Find where the given text appears and provide that cell's center as [x, y] coordinate. 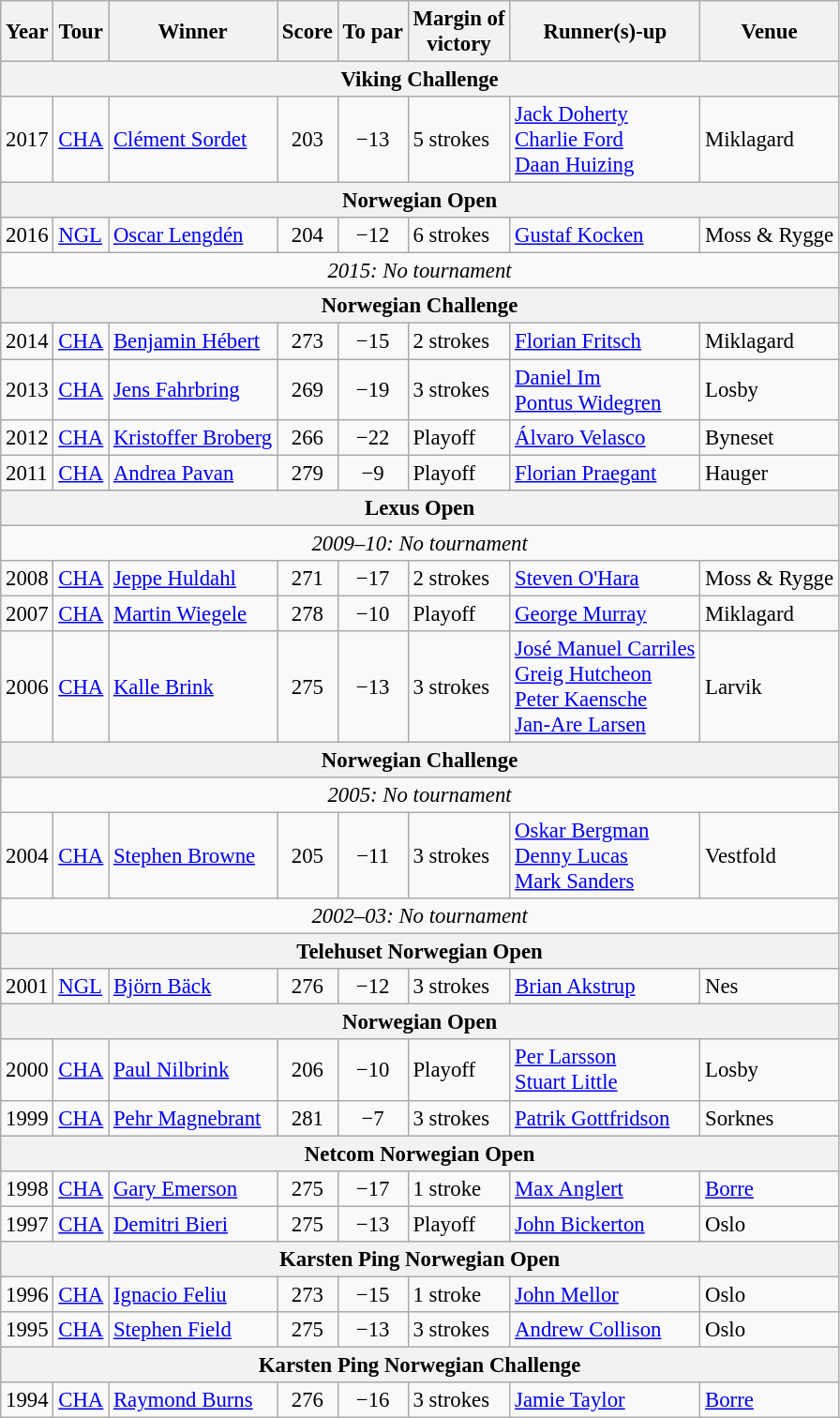
1997 [27, 1224]
Karsten Ping Norwegian Challenge [420, 1365]
1999 [27, 1118]
Karsten Ping Norwegian Open [420, 1260]
Jens Fahrbring [193, 390]
Gustaf Kocken [606, 235]
1996 [27, 1294]
279 [307, 473]
Florian Fritsch [606, 341]
Winner [193, 32]
Jeppe Huldahl [193, 579]
Sorknes [770, 1118]
1995 [27, 1330]
206 [307, 1071]
Byneset [770, 437]
203 [307, 140]
Clément Sordet [193, 140]
Nes [770, 987]
−22 [373, 437]
2001 [27, 987]
Álvaro Velasco [606, 437]
266 [307, 437]
2012 [27, 437]
2013 [27, 390]
2000 [27, 1071]
Venue [770, 32]
269 [307, 390]
Brian Akstrup [606, 987]
2002–03: No tournament [420, 916]
204 [307, 235]
Björn Bäck [193, 987]
Demitri Bieri [193, 1224]
2014 [27, 341]
Martin Wiegele [193, 613]
Pehr Magnebrant [193, 1118]
Kalle Brink [193, 686]
Larvik [770, 686]
2005: No tournament [420, 795]
2015: No tournament [420, 271]
Oskar Bergman Denny Lucas Mark Sanders [606, 856]
278 [307, 613]
271 [307, 579]
2008 [27, 579]
−9 [373, 473]
Netcom Norwegian Open [420, 1154]
1998 [27, 1188]
Oscar Lengdén [193, 235]
Year [27, 32]
Lexus Open [420, 507]
Runner(s)-up [606, 32]
Telehuset Norwegian Open [420, 952]
6 strokes [459, 235]
Max Anglert [606, 1188]
5 strokes [459, 140]
John Mellor [606, 1294]
John Bickerton [606, 1224]
2011 [27, 473]
Gary Emerson [193, 1188]
Tour [81, 32]
Kristoffer Broberg [193, 437]
Vestfold [770, 856]
Andrea Pavan [193, 473]
1994 [27, 1400]
Patrik Gottfridson [606, 1118]
To par [373, 32]
Florian Praegant [606, 473]
2009–10: No tournament [420, 543]
Margin ofvictory [459, 32]
Stephen Field [193, 1330]
2007 [27, 613]
−7 [373, 1118]
2017 [27, 140]
2016 [27, 235]
Ignacio Feliu [193, 1294]
281 [307, 1118]
−11 [373, 856]
Jack Doherty Charlie Ford Daan Huizing [606, 140]
Hauger [770, 473]
Andrew Collison [606, 1330]
Stephen Browne [193, 856]
2006 [27, 686]
Daniel Im Pontus Widegren [606, 390]
Jamie Taylor [606, 1400]
2004 [27, 856]
Raymond Burns [193, 1400]
Per Larsson Stuart Little [606, 1071]
−16 [373, 1400]
Paul Nilbrink [193, 1071]
George Murray [606, 613]
−19 [373, 390]
205 [307, 856]
Viking Challenge [420, 80]
Benjamin Hébert [193, 341]
Steven O'Hara [606, 579]
José Manuel Carriles Greig Hutcheon Peter Kaensche Jan-Are Larsen [606, 686]
Score [307, 32]
